From the cell containing the given text, extract its center point as [X, Y] coordinate. 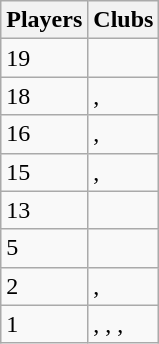
2 [44, 286]
Players [44, 20]
15 [44, 172]
Clubs [124, 20]
13 [44, 210]
19 [44, 58]
16 [44, 134]
, , , [124, 324]
1 [44, 324]
5 [44, 248]
18 [44, 96]
